Identify which cell holds the provided text, then report its [X, Y] central coordinate. 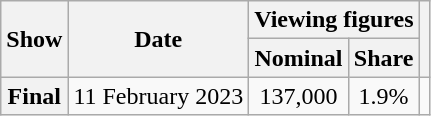
137,000 [298, 96]
Viewing figures [334, 20]
Date [158, 39]
11 February 2023 [158, 96]
1.9% [384, 96]
Nominal [298, 58]
Show [34, 39]
Share [384, 58]
Final [34, 96]
